Capture the cell that displays the provided text and extract its [x, y] central coordinate. 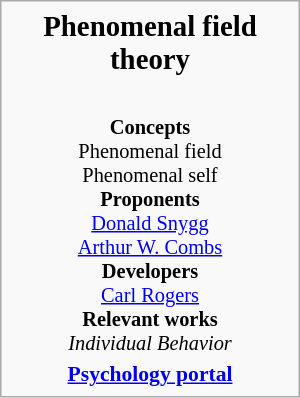
Phenomenal field theory [150, 44]
Psychology portal [150, 374]
Concepts Phenomenal field Phenomenal selfProponents Donald Snygg Arthur W. Combs Developers Carl RogersRelevant works Individual Behavior [150, 224]
